Search for the cell housing the specified text and yield its [x, y] center coordinate. 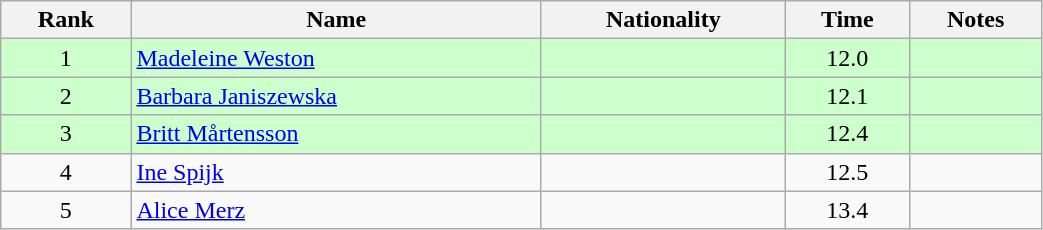
Madeleine Weston [336, 58]
1 [66, 58]
5 [66, 210]
Alice Merz [336, 210]
Barbara Janiszewska [336, 96]
Britt Mårtensson [336, 134]
Name [336, 20]
13.4 [847, 210]
12.1 [847, 96]
3 [66, 134]
12.4 [847, 134]
4 [66, 172]
Nationality [663, 20]
Time [847, 20]
Ine Spijk [336, 172]
Notes [976, 20]
2 [66, 96]
Rank [66, 20]
12.5 [847, 172]
12.0 [847, 58]
